Provide the (x, y) coordinate of the cell's center where the given text is located.  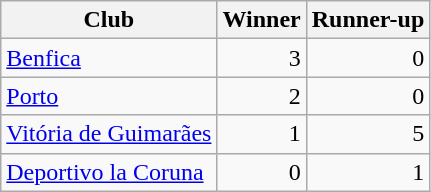
Club (109, 20)
Benfica (109, 58)
2 (262, 96)
Vitória de Guimarães (109, 134)
Deportivo la Coruna (109, 172)
3 (262, 58)
Winner (262, 20)
Runner-up (368, 20)
Porto (109, 96)
5 (368, 134)
